Determine the (x, y) coordinate at the center of the cell enclosing the given text.  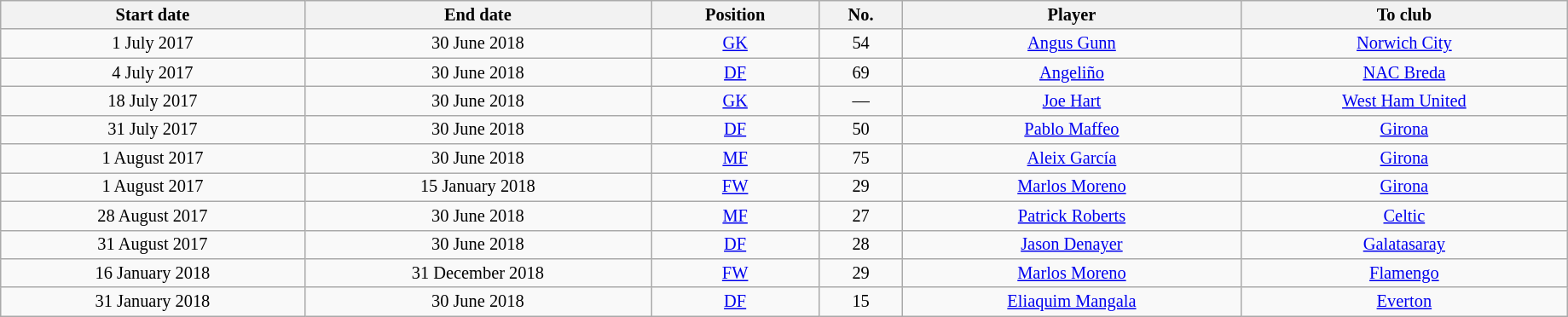
31 December 2018 (477, 273)
Position (735, 14)
15 (861, 302)
End date (477, 14)
Flamengo (1403, 273)
West Ham United (1403, 101)
28 August 2017 (153, 216)
4 July 2017 (153, 72)
Joe Hart (1073, 101)
— (861, 101)
Angus Gunn (1073, 43)
NAC Breda (1403, 72)
Patrick Roberts (1073, 216)
Pablo Maffeo (1073, 130)
Start date (153, 14)
50 (861, 130)
16 January 2018 (153, 273)
No. (861, 14)
54 (861, 43)
31 July 2017 (153, 130)
1 July 2017 (153, 43)
To club (1403, 14)
28 (861, 245)
31 August 2017 (153, 245)
69 (861, 72)
75 (861, 158)
Player (1073, 14)
Eliaquim Mangala (1073, 302)
Jason Denayer (1073, 245)
18 July 2017 (153, 101)
Everton (1403, 302)
31 January 2018 (153, 302)
15 January 2018 (477, 187)
Aleix García (1073, 158)
Celtic (1403, 216)
Angeliño (1073, 72)
Norwich City (1403, 43)
Galatasaray (1403, 245)
27 (861, 216)
